Locate the cell with the specified text and output its (x, y) center coordinate. 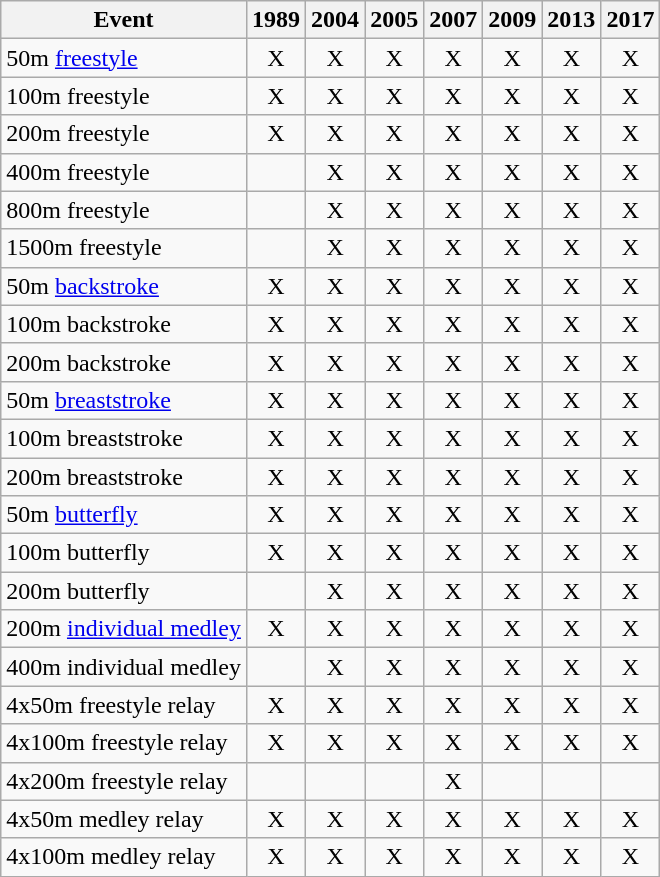
100m freestyle (124, 96)
400m individual medley (124, 667)
4x200m freestyle relay (124, 781)
50m backstroke (124, 286)
100m backstroke (124, 324)
2009 (512, 20)
100m breaststroke (124, 438)
200m backstroke (124, 362)
2017 (630, 20)
4x50m freestyle relay (124, 705)
2004 (336, 20)
200m butterfly (124, 591)
200m individual medley (124, 629)
1989 (276, 20)
100m butterfly (124, 553)
2005 (394, 20)
4x100m medley relay (124, 857)
400m freestyle (124, 172)
50m butterfly (124, 515)
800m freestyle (124, 210)
4x50m medley relay (124, 819)
200m freestyle (124, 134)
2007 (454, 20)
4x100m freestyle relay (124, 743)
50m freestyle (124, 58)
200m breaststroke (124, 477)
1500m freestyle (124, 248)
Event (124, 20)
50m breaststroke (124, 400)
2013 (572, 20)
